Pinpoint the cell where the given text exists, returning its [x, y] midpoint coordinate. 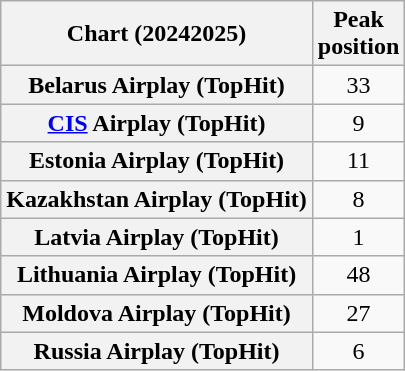
27 [358, 313]
Peakposition [358, 34]
11 [358, 161]
Chart (20242025) [157, 34]
Lithuania Airplay (TopHit) [157, 275]
Kazakhstan Airplay (TopHit) [157, 199]
8 [358, 199]
CIS Airplay (TopHit) [157, 123]
Latvia Airplay (TopHit) [157, 237]
Estonia Airplay (TopHit) [157, 161]
Belarus Airplay (TopHit) [157, 85]
33 [358, 85]
Russia Airplay (TopHit) [157, 351]
6 [358, 351]
48 [358, 275]
1 [358, 237]
Moldova Airplay (TopHit) [157, 313]
9 [358, 123]
